Pinpoint the cell where the given text exists, returning its [x, y] midpoint coordinate. 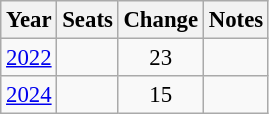
Seats [88, 20]
15 [160, 95]
2022 [29, 58]
Change [160, 20]
2024 [29, 95]
Year [29, 20]
Notes [236, 20]
23 [160, 58]
